From the cell containing the given text, extract its center point as (x, y) coordinate. 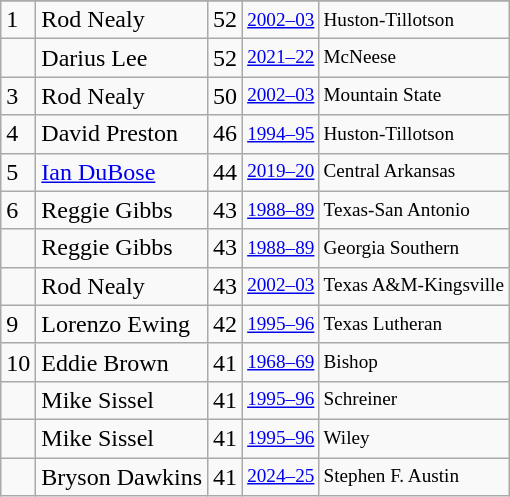
Texas Lutheran (414, 324)
Texas-San Antonio (414, 210)
Ian DuBose (122, 172)
4 (18, 134)
Bryson Dawkins (122, 477)
5 (18, 172)
Mountain State (414, 96)
1 (18, 20)
McNeese (414, 58)
Lorenzo Ewing (122, 324)
David Preston (122, 134)
Eddie Brown (122, 362)
Texas A&M-Kingsville (414, 286)
3 (18, 96)
2021–22 (281, 58)
Stephen F. Austin (414, 477)
2019–20 (281, 172)
Bishop (414, 362)
Georgia Southern (414, 248)
6 (18, 210)
9 (18, 324)
Central Arkansas (414, 172)
1968–69 (281, 362)
Wiley (414, 438)
44 (226, 172)
46 (226, 134)
2024–25 (281, 477)
Schreiner (414, 400)
42 (226, 324)
Darius Lee (122, 58)
1994–95 (281, 134)
10 (18, 362)
50 (226, 96)
